Extract the (X, Y) coordinate from the center of the cell holding the provided text.  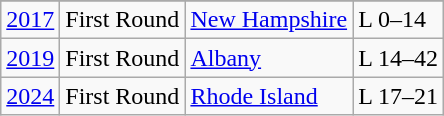
2024 (30, 96)
L 0–14 (398, 20)
New Hampshire (269, 20)
Albany (269, 58)
L 14–42 (398, 58)
Rhode Island (269, 96)
2019 (30, 58)
L 17–21 (398, 96)
2017 (30, 20)
